Find where the given text appears and provide that cell's center as (X, Y) coordinate. 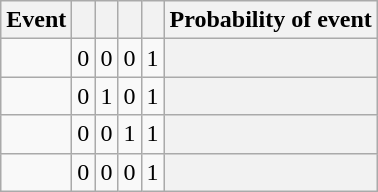
Probability of event (270, 20)
Event (36, 20)
